Determine the (X, Y) coordinate at the center of the cell enclosing the given text.  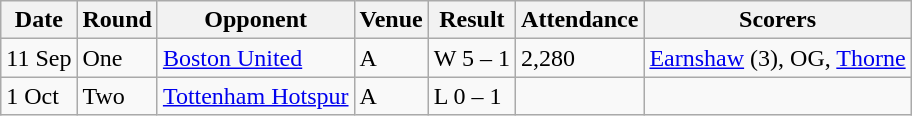
Tottenham Hotspur (256, 96)
1 Oct (39, 96)
Scorers (778, 20)
Attendance (580, 20)
Opponent (256, 20)
L 0 – 1 (472, 96)
Date (39, 20)
Venue (391, 20)
One (117, 58)
11 Sep (39, 58)
Earnshaw (3), OG, Thorne (778, 58)
W 5 – 1 (472, 58)
Two (117, 96)
Boston United (256, 58)
Round (117, 20)
Result (472, 20)
2,280 (580, 58)
